Pinpoint the cell where the given text exists, returning its [X, Y] midpoint coordinate. 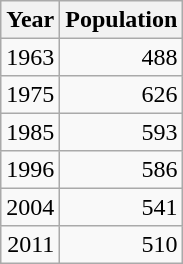
586 [122, 170]
Year [30, 20]
2004 [30, 206]
Population [122, 20]
1975 [30, 94]
488 [122, 56]
593 [122, 132]
541 [122, 206]
1985 [30, 132]
510 [122, 244]
1996 [30, 170]
2011 [30, 244]
1963 [30, 56]
626 [122, 94]
